Provide the [X, Y] coordinate of the cell's center where the given text is located.  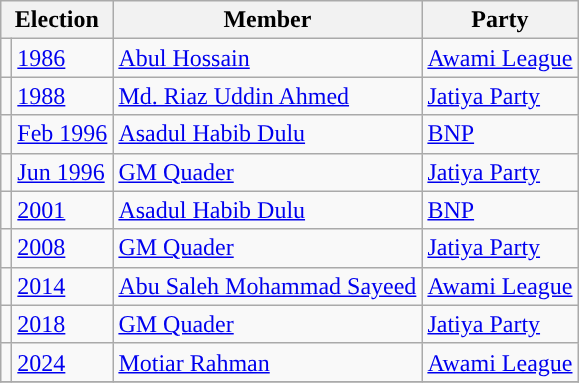
Election [57, 20]
Abul Hossain [268, 58]
1986 [62, 58]
1988 [62, 96]
Feb 1996 [62, 134]
Abu Saleh Mohammad Sayeed [268, 286]
2024 [62, 362]
Member [268, 20]
Md. Riaz Uddin Ahmed [268, 96]
Jun 1996 [62, 172]
2014 [62, 286]
2001 [62, 210]
Motiar Rahman [268, 362]
Party [500, 20]
2018 [62, 324]
2008 [62, 248]
